Output the (x, y) coordinate of the center of the cell containing the given text.  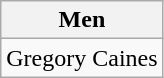
Gregory Caines (82, 58)
Men (82, 20)
